Scan for the cell matching the given text and deliver its [X, Y] coordinate at center. 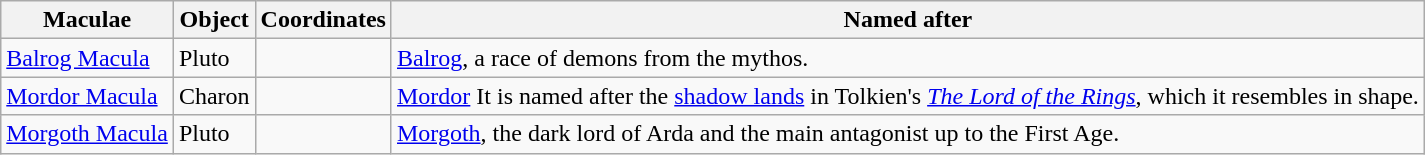
Mordor Macula [88, 96]
Morgoth Macula [88, 134]
Mordor It is named after the shadow lands in Tolkien's The Lord of the Rings, which it resembles in shape. [908, 96]
Morgoth, the dark lord of Arda and the main antagonist up to the First Age. [908, 134]
Balrog Macula [88, 58]
Maculae [88, 20]
Balrog, a race of demons from the mythos. [908, 58]
Coordinates [323, 20]
Named after [908, 20]
Charon [214, 96]
Object [214, 20]
